Identify which cell holds the provided text, then report its (X, Y) central coordinate. 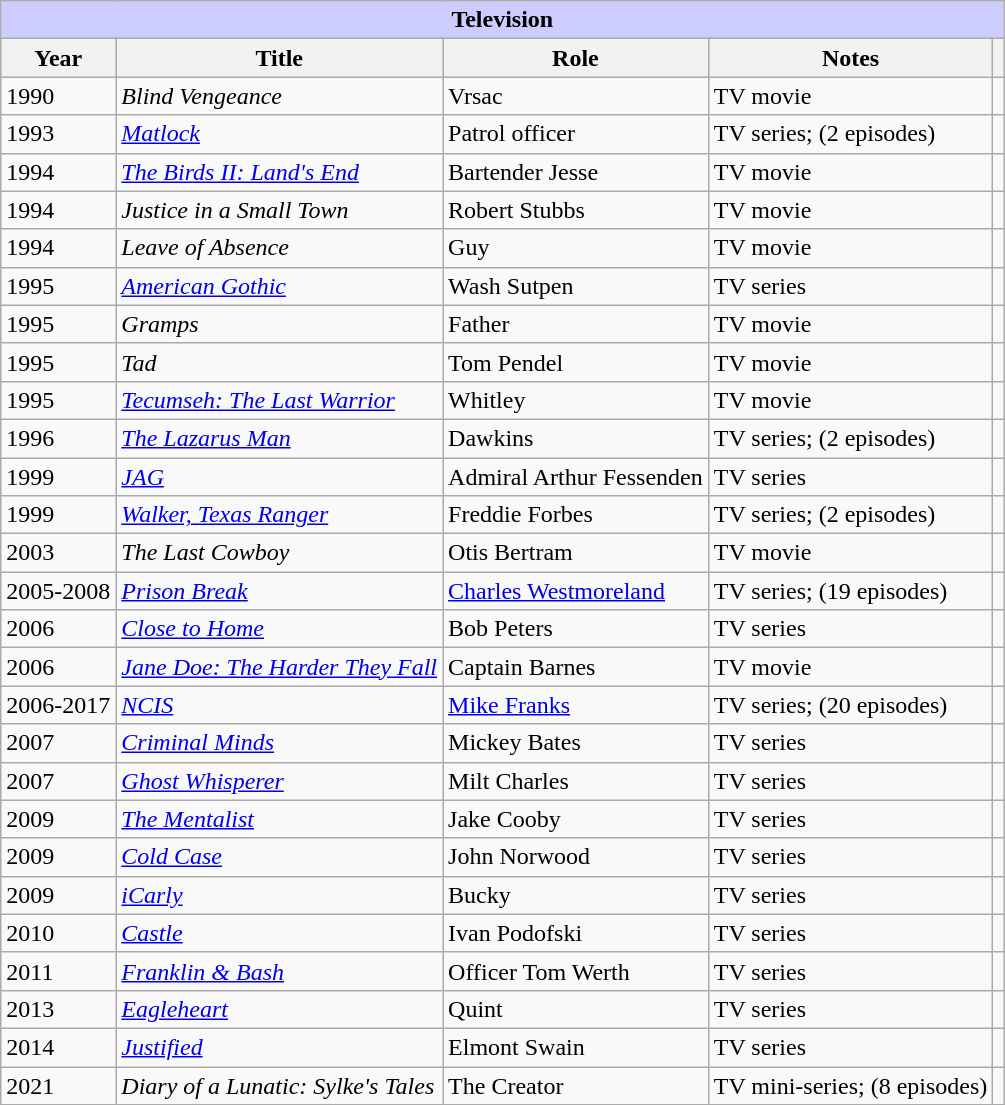
The Birds II: Land's End (280, 172)
Justice in a Small Town (280, 210)
Admiral Arthur Fessenden (576, 477)
TV series; (20 episodes) (850, 705)
Quint (576, 1009)
Blind Vengeance (280, 96)
Gramps (280, 324)
Walker, Texas Ranger (280, 515)
TV mini-series; (8 episodes) (850, 1085)
1996 (58, 438)
Mike Franks (576, 705)
Officer Tom Werth (576, 971)
Whitley (576, 400)
Tom Pendel (576, 362)
Patrol officer (576, 134)
The Creator (576, 1085)
NCIS (280, 705)
The Lazarus Man (280, 438)
Diary of a Lunatic: Sylke's Tales (280, 1085)
Criminal Minds (280, 743)
Title (280, 58)
Father (576, 324)
Dawkins (576, 438)
Ivan Podofski (576, 933)
2003 (58, 553)
Captain Barnes (576, 667)
Bartender Jesse (576, 172)
Cold Case (280, 857)
Milt Charles (576, 781)
2011 (58, 971)
Jane Doe: The Harder They Fall (280, 667)
The Mentalist (280, 819)
Prison Break (280, 591)
2021 (58, 1085)
Guy (576, 248)
Tecumseh: The Last Warrior (280, 400)
2014 (58, 1047)
Notes (850, 58)
2010 (58, 933)
Mickey Bates (576, 743)
American Gothic (280, 286)
1993 (58, 134)
2005-2008 (58, 591)
2013 (58, 1009)
Justified (280, 1047)
Bob Peters (576, 629)
John Norwood (576, 857)
Eagleheart (280, 1009)
Leave of Absence (280, 248)
Bucky (576, 895)
Jake Cooby (576, 819)
Television (502, 20)
Wash Sutpen (576, 286)
Charles Westmoreland (576, 591)
2006-2017 (58, 705)
Otis Bertram (576, 553)
Ghost Whisperer (280, 781)
Elmont Swain (576, 1047)
Tad (280, 362)
Role (576, 58)
Robert Stubbs (576, 210)
Close to Home (280, 629)
Freddie Forbes (576, 515)
JAG (280, 477)
Vrsac (576, 96)
Year (58, 58)
iCarly (280, 895)
Castle (280, 933)
Matlock (280, 134)
TV series; (19 episodes) (850, 591)
The Last Cowboy (280, 553)
1990 (58, 96)
Franklin & Bash (280, 971)
